Locate the cell with the specified text and output its [X, Y] center coordinate. 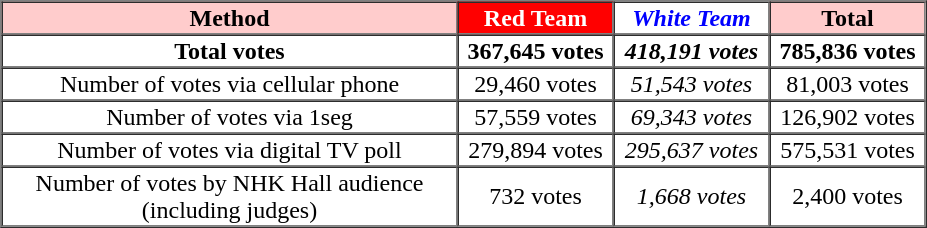
126,902 votes [848, 116]
785,836 votes [848, 50]
Number of votes via digital TV poll [230, 150]
732 votes [536, 196]
69,343 votes [692, 116]
Total votes [230, 50]
418,191 votes [692, 50]
1,668 votes [692, 196]
Red Team [536, 18]
367,645 votes [536, 50]
Total [848, 18]
White Team [692, 18]
Number of votes via cellular phone [230, 84]
2,400 votes [848, 196]
Number of votes via 1seg [230, 116]
81,003 votes [848, 84]
51,543 votes [692, 84]
29,460 votes [536, 84]
575,531 votes [848, 150]
57,559 votes [536, 116]
295,637 votes [692, 150]
279,894 votes [536, 150]
Number of votes by NHK Hall audience (including judges) [230, 196]
Method [230, 18]
